Pinpoint the cell where the given text exists, returning its [x, y] midpoint coordinate. 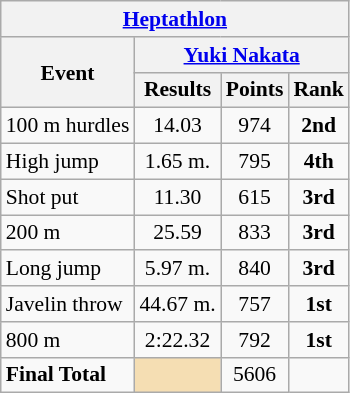
Long jump [68, 269]
757 [255, 304]
Points [255, 90]
974 [255, 126]
795 [255, 162]
792 [255, 340]
200 m [68, 233]
4th [318, 162]
833 [255, 233]
840 [255, 269]
2:22.32 [177, 340]
615 [255, 197]
5606 [255, 375]
High jump [68, 162]
Shot put [68, 197]
14.03 [177, 126]
11.30 [177, 197]
1.65 m. [177, 162]
Javelin throw [68, 304]
Yuki Nakata [242, 55]
Heptathlon [175, 19]
800 m [68, 340]
100 m hurdles [68, 126]
2nd [318, 126]
Final Total [68, 375]
Rank [318, 90]
Event [68, 72]
44.67 m. [177, 304]
25.59 [177, 233]
5.97 m. [177, 269]
Results [177, 90]
